Return (x, y) of the center of cell containing provided text 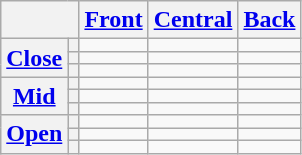
Open (34, 134)
Front (114, 20)
Back (270, 20)
Close (34, 58)
Central (193, 20)
Mid (34, 96)
